Determine the [X, Y] coordinate at the center of the cell enclosing the given text.  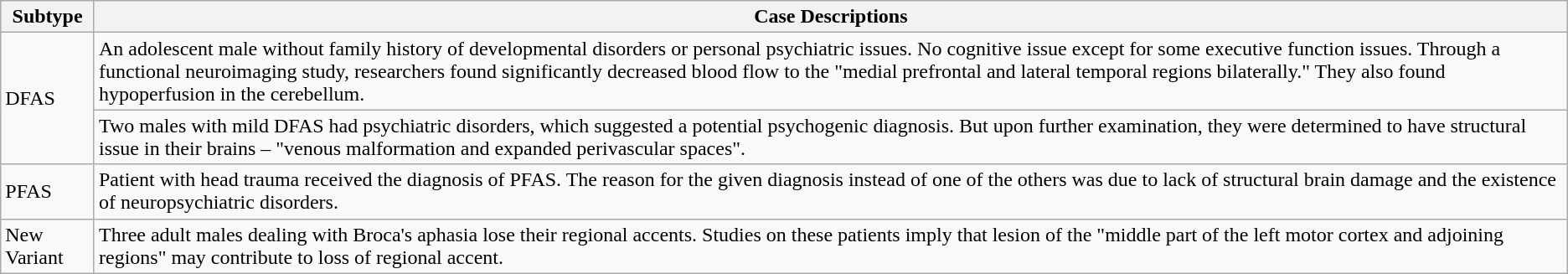
Case Descriptions [831, 17]
PFAS [48, 191]
Subtype [48, 17]
New Variant [48, 246]
DFAS [48, 99]
